Scan for the cell matching the given text and deliver its [x, y] coordinate at center. 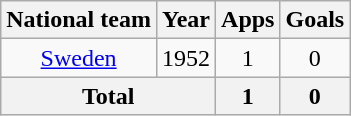
Year [186, 20]
1952 [186, 58]
Apps [248, 20]
Goals [315, 20]
Total [108, 96]
National team [79, 20]
Sweden [79, 58]
